Return [x, y] of the center of cell containing provided text 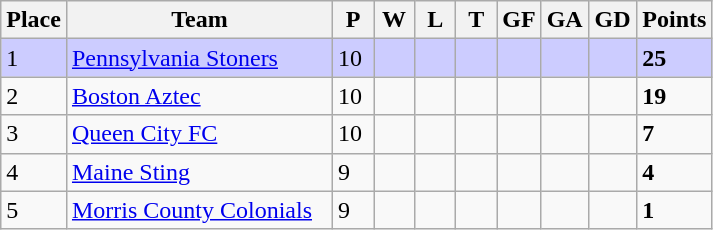
GF [519, 20]
Maine Sting [199, 172]
GD [612, 20]
T [476, 20]
Pennsylvania Stoners [199, 58]
3 [34, 134]
W [394, 20]
Morris County Colonials [199, 210]
25 [674, 58]
Place [34, 20]
GA [564, 20]
7 [674, 134]
Queen City FC [199, 134]
P [354, 20]
Boston Aztec [199, 96]
5 [34, 210]
Team [199, 20]
Points [674, 20]
19 [674, 96]
L [436, 20]
2 [34, 96]
